Extract the (x, y) coordinate from the center of the cell holding the provided text.  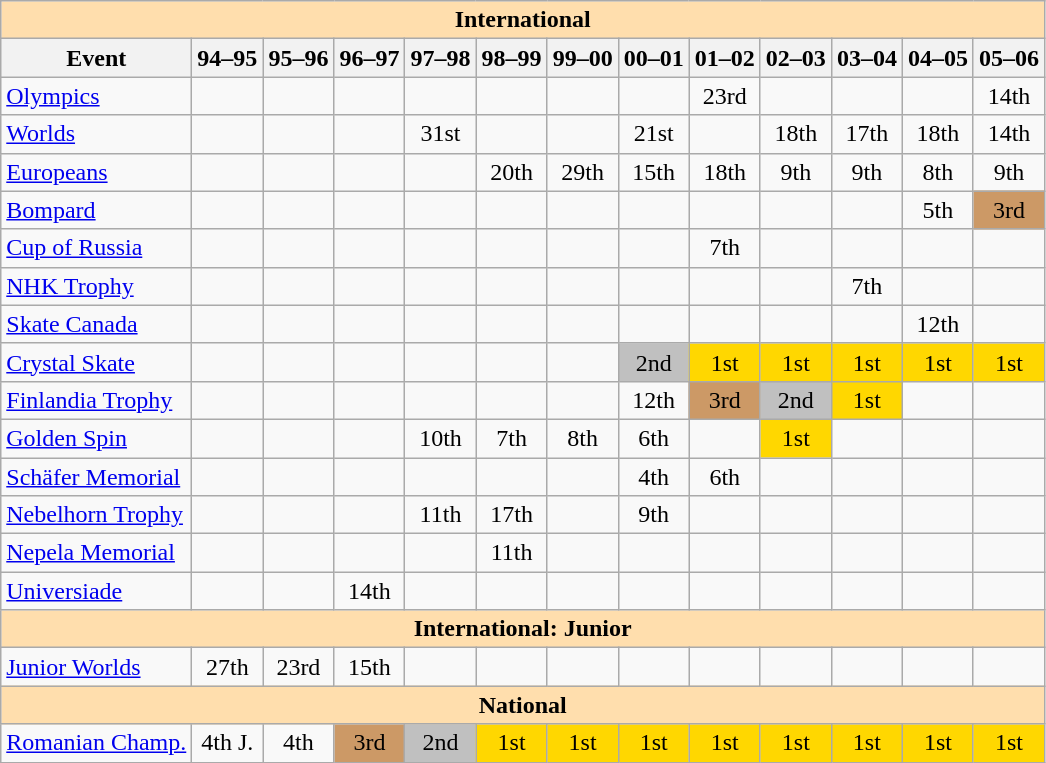
Romanian Champ. (96, 743)
NHK Trophy (96, 286)
International (523, 20)
29th (582, 172)
10th (440, 438)
Universiade (96, 591)
05–06 (1008, 58)
00–01 (654, 58)
Skate Canada (96, 324)
95–96 (298, 58)
96–97 (370, 58)
94–95 (228, 58)
Cup of Russia (96, 248)
National (523, 705)
5th (938, 210)
02–03 (796, 58)
20th (512, 172)
Europeans (96, 172)
98–99 (512, 58)
Worlds (96, 134)
03–04 (866, 58)
Nebelhorn Trophy (96, 515)
01–02 (724, 58)
27th (228, 667)
Golden Spin (96, 438)
31st (440, 134)
Schäfer Memorial (96, 477)
99–00 (582, 58)
Bompard (96, 210)
Event (96, 58)
Crystal Skate (96, 362)
Finlandia Trophy (96, 400)
21st (654, 134)
97–98 (440, 58)
International: Junior (523, 629)
Olympics (96, 96)
4th J. (228, 743)
Nepela Memorial (96, 553)
Junior Worlds (96, 667)
04–05 (938, 58)
